Scan for the cell matching the given text and deliver its (X, Y) coordinate at center. 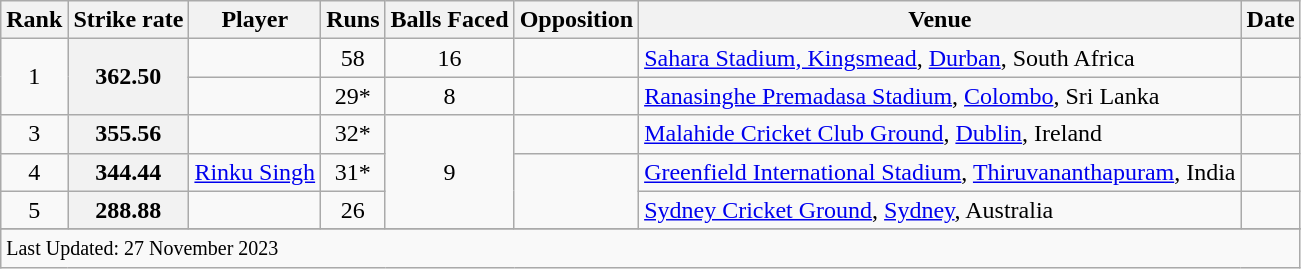
16 (450, 58)
3 (34, 134)
Strike rate (128, 20)
8 (450, 96)
31* (353, 172)
Rank (34, 20)
Sahara Stadium, Kingsmead, Durban, South Africa (940, 58)
26 (353, 210)
362.50 (128, 77)
Balls Faced (450, 20)
Date (1270, 20)
Venue (940, 20)
32* (353, 134)
Ranasinghe Premadasa Stadium, Colombo, Sri Lanka (940, 96)
Greenfield International Stadium, Thiruvananthapuram, India (940, 172)
58 (353, 58)
Last Updated: 27 November 2023 (650, 248)
344.44 (128, 172)
9 (450, 172)
Player (255, 20)
29* (353, 96)
Sydney Cricket Ground, Sydney, Australia (940, 210)
355.56 (128, 134)
Malahide Cricket Club Ground, Dublin, Ireland (940, 134)
Opposition (576, 20)
4 (34, 172)
5 (34, 210)
288.88 (128, 210)
1 (34, 77)
Runs (353, 20)
Rinku Singh (255, 172)
